Determine the (x, y) coordinate at the center of the cell enclosing the given text.  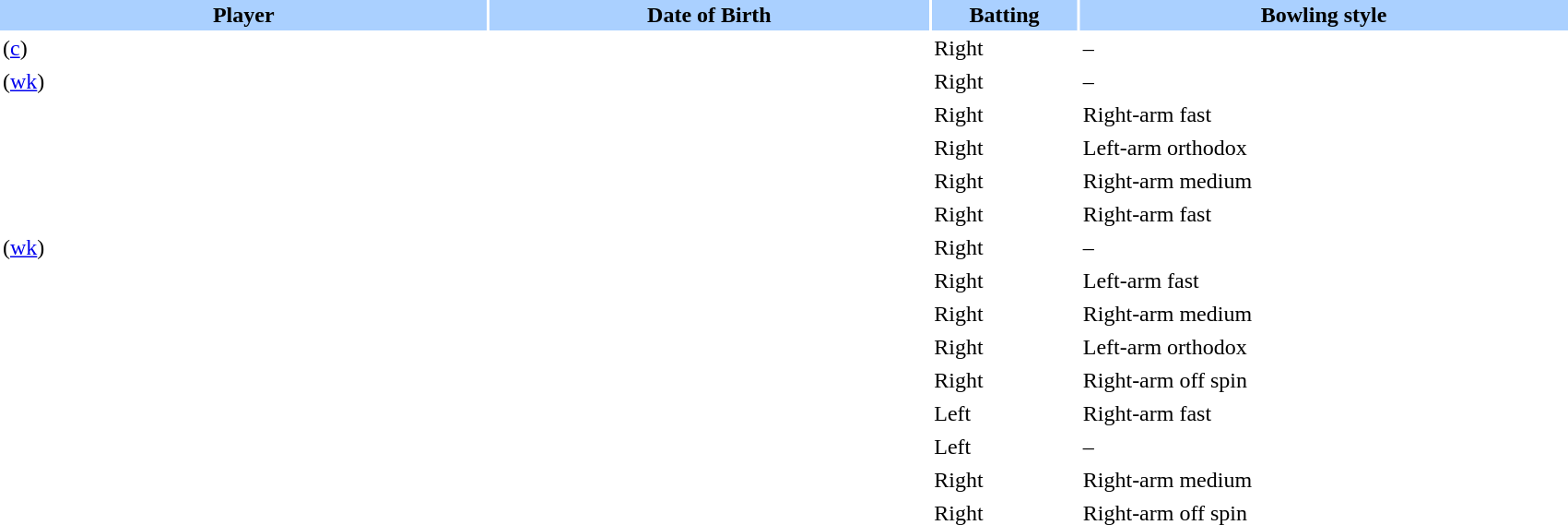
Batting (1005, 15)
Player (243, 15)
(c) (243, 48)
Right-arm off spin (1324, 380)
Left-arm fast (1324, 280)
Date of Birth (710, 15)
Bowling style (1324, 15)
